For the text-containing cell, return its midpoint in (X, Y) coordinate format. 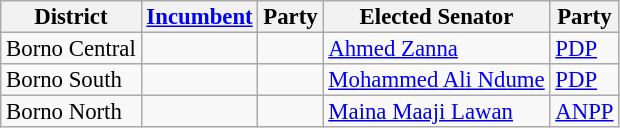
ANPP (584, 112)
Maina Maaji Lawan (436, 112)
Elected Senator (436, 17)
Borno South (71, 80)
Borno North (71, 112)
Ahmed Zanna (436, 49)
District (71, 17)
Incumbent (200, 17)
Mohammed Ali Ndume (436, 80)
Borno Central (71, 49)
